Output the (X, Y) coordinate of the center of the cell containing the given text.  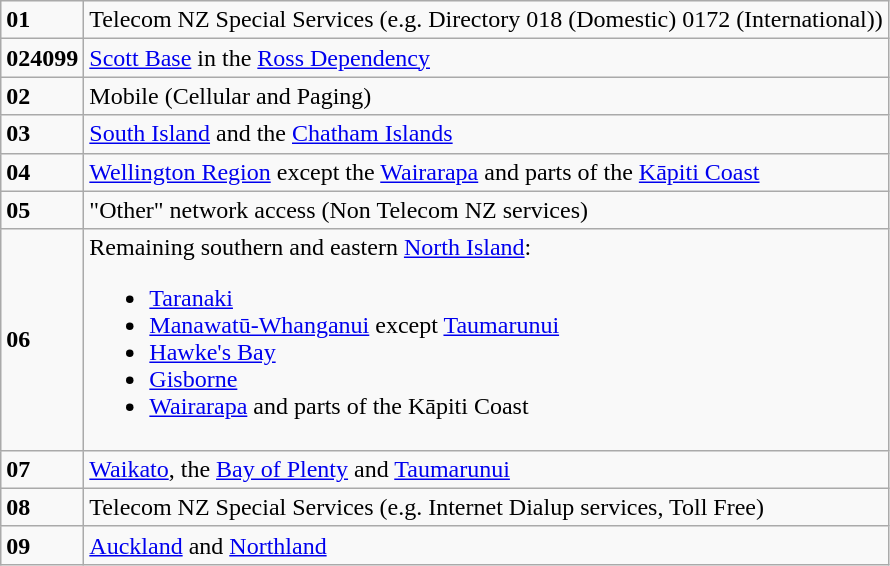
Telecom NZ Special Services (e.g. Internet Dialup services, Toll Free) (486, 507)
06 (42, 340)
Mobile (Cellular and Paging) (486, 96)
Telecom NZ Special Services (e.g. Directory 018 (Domestic) 0172 (International)) (486, 20)
03 (42, 134)
04 (42, 172)
Scott Base in the Ross Dependency (486, 58)
"Other" network access (Non Telecom NZ services) (486, 210)
05 (42, 210)
024099 (42, 58)
Waikato, the Bay of Plenty and Taumarunui (486, 469)
08 (42, 507)
01 (42, 20)
09 (42, 545)
Remaining southern and eastern North Island:TaranakiManawatū-Whanganui except TaumarunuiHawke's BayGisborneWairarapa and parts of the Kāpiti Coast (486, 340)
02 (42, 96)
Auckland and Northland (486, 545)
South Island and the Chatham Islands (486, 134)
Wellington Region except the Wairarapa and parts of the Kāpiti Coast (486, 172)
07 (42, 469)
